For the text-containing cell, return its midpoint in (x, y) coordinate format. 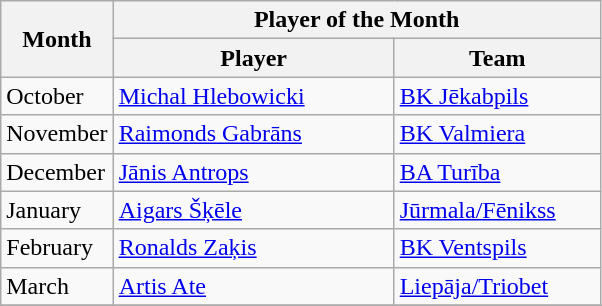
BA Turība (497, 172)
BK Valmiera (497, 134)
October (57, 96)
Aigars Šķēle (254, 210)
November (57, 134)
Ronalds Zaķis (254, 248)
Liepāja/Triobet (497, 286)
Player (254, 58)
Artis Ate (254, 286)
BK Ventspils (497, 248)
February (57, 248)
BK Jēkabpils (497, 96)
Jūrmala/Fēnikss (497, 210)
March (57, 286)
Team (497, 58)
Player of the Month (356, 20)
Michal Hlebowicki (254, 96)
January (57, 210)
Raimonds Gabrāns (254, 134)
Month (57, 39)
Jānis Antrops (254, 172)
December (57, 172)
